Return [x, y] of the center of cell containing provided text 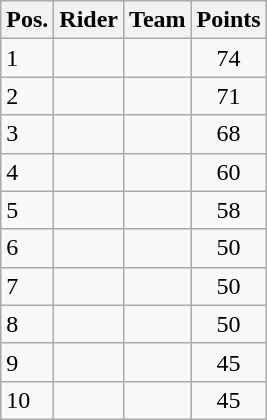
68 [228, 134]
Points [228, 20]
7 [28, 286]
Team [158, 20]
5 [28, 210]
9 [28, 362]
Pos. [28, 20]
4 [28, 172]
2 [28, 96]
10 [28, 400]
74 [228, 58]
60 [228, 172]
71 [228, 96]
3 [28, 134]
6 [28, 248]
58 [228, 210]
8 [28, 324]
1 [28, 58]
Rider [89, 20]
